For the text-containing cell, return its midpoint in (X, Y) coordinate format. 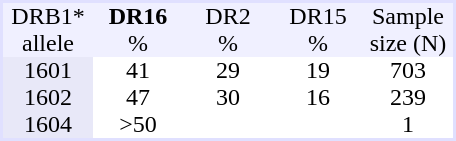
239 (408, 98)
47 (138, 98)
703 (408, 70)
DR16 (138, 16)
DR15 (318, 16)
size (N) (408, 44)
41 (138, 70)
1 (408, 124)
>50 (138, 124)
1602 (48, 98)
1601 (48, 70)
DRB1* (48, 16)
DR2 (228, 16)
16 (318, 98)
allele (48, 44)
19 (318, 70)
1604 (48, 124)
29 (228, 70)
Sample (408, 16)
30 (228, 98)
